For the text-containing cell, return its midpoint in [x, y] coordinate format. 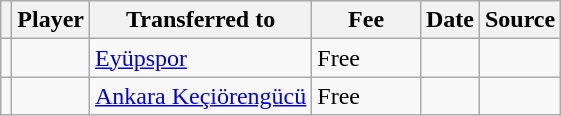
Fee [366, 20]
Ankara Keçiörengücü [201, 96]
Date [450, 20]
Transferred to [201, 20]
Player [51, 20]
Eyüpspor [201, 58]
Source [520, 20]
